Provide the [x, y] coordinate of the cell's center where the given text is located.  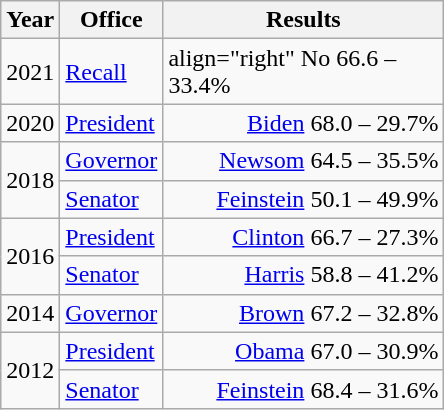
Harris 58.8 – 41.2% [304, 275]
Results [304, 20]
2014 [30, 313]
Biden 68.0 – 29.7% [304, 123]
Year [30, 20]
align="right" No 66.6 – 33.4% [304, 72]
Obama 67.0 – 30.9% [304, 351]
Feinstein 50.1 – 49.9% [304, 199]
2012 [30, 370]
2021 [30, 72]
2020 [30, 123]
Office [112, 20]
2018 [30, 180]
Brown 67.2 – 32.8% [304, 313]
2016 [30, 256]
Clinton 66.7 – 27.3% [304, 237]
Recall [112, 72]
Feinstein 68.4 – 31.6% [304, 389]
Newsom 64.5 – 35.5% [304, 161]
